Find where the given text appears and provide that cell's center as (x, y) coordinate. 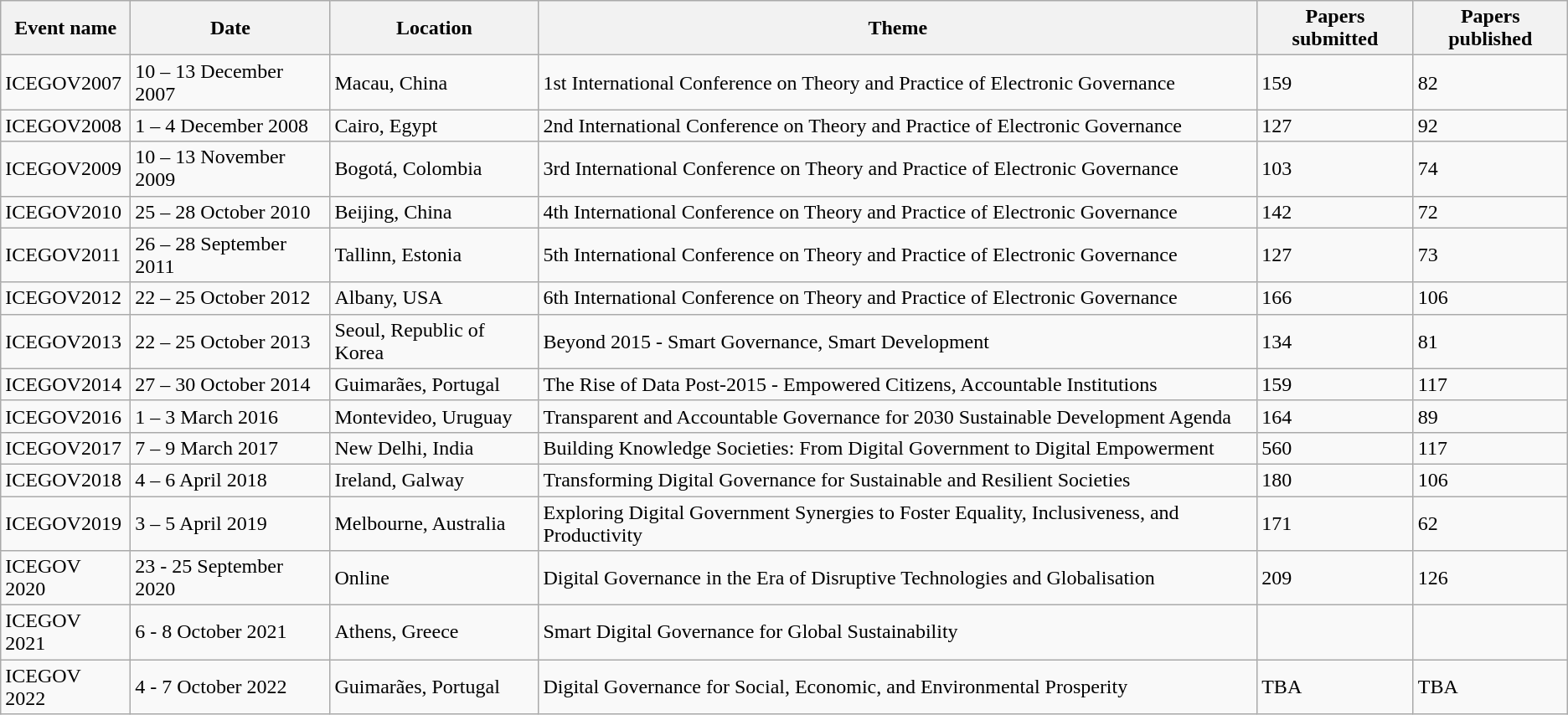
26 – 28 September 2011 (230, 255)
Beyond 2015 - Smart Governance, Smart Development (898, 342)
Building Knowledge Societies: From Digital Government to Digital Empowerment (898, 448)
Papers published (1490, 28)
25 – 28 October 2010 (230, 212)
Cairo, Egypt (434, 126)
Melbourne, Australia (434, 522)
560 (1335, 448)
1 – 4 December 2008 (230, 126)
ICEGOV2009 (65, 169)
The Rise of Data Post-2015 - Empowered Citizens, Accountable Institutions (898, 384)
74 (1490, 169)
62 (1490, 522)
4 – 6 April 2018 (230, 480)
Transparent and Accountable Governance for 2030 Sustainable Development Agenda (898, 416)
Date (230, 28)
Digital Governance in the Era of Disruptive Technologies and Globalisation (898, 578)
Montevideo, Uruguay (434, 416)
6th International Conference on Theory and Practice of Electronic Governance (898, 298)
164 (1335, 416)
Online (434, 578)
Seoul, Republic of Korea (434, 342)
1 – 3 March 2016 (230, 416)
ICEGOV 2022 (65, 687)
ICEGOV2016 (65, 416)
82 (1490, 82)
1st International Conference on Theory and Practice of Electronic Governance (898, 82)
Athens, Greece (434, 633)
10 – 13 December 2007 (230, 82)
3rd International Conference on Theory and Practice of Electronic Governance (898, 169)
ICEGOV2012 (65, 298)
Theme (898, 28)
New Delhi, India (434, 448)
ICEGOV2010 (65, 212)
92 (1490, 126)
Papers submitted (1335, 28)
27 – 30 October 2014 (230, 384)
2nd International Conference on Theory and Practice of Electronic Governance (898, 126)
Smart Digital Governance for Global Sustainability (898, 633)
ICEGOV2011 (65, 255)
4th International Conference on Theory and Practice of Electronic Governance (898, 212)
6 - 8 October 2021 (230, 633)
ICEGOV2017 (65, 448)
Tallinn, Estonia (434, 255)
ICEGOV2013 (65, 342)
Location (434, 28)
142 (1335, 212)
Exploring Digital Government Synergies to Foster Equality, Inclusiveness, and Productivity (898, 522)
Event name (65, 28)
22 – 25 October 2012 (230, 298)
ICEGOV2019 (65, 522)
72 (1490, 212)
ICEGOV2018 (65, 480)
103 (1335, 169)
10 – 13 November 2009 (230, 169)
73 (1490, 255)
Digital Governance for Social, Economic, and Environmental Prosperity (898, 687)
ICEGOV2014 (65, 384)
Bogotá, Colombia (434, 169)
ICEGOV 2021 (65, 633)
166 (1335, 298)
126 (1490, 578)
ICEGOV 2020 (65, 578)
81 (1490, 342)
180 (1335, 480)
ICEGOV2007 (65, 82)
Albany, USA (434, 298)
Ireland, Galway (434, 480)
4 - 7 October 2022 (230, 687)
171 (1335, 522)
Macau, China (434, 82)
134 (1335, 342)
23 - 25 September 2020 (230, 578)
7 – 9 March 2017 (230, 448)
89 (1490, 416)
ICEGOV2008 (65, 126)
22 – 25 October 2013 (230, 342)
3 – 5 April 2019 (230, 522)
209 (1335, 578)
5th International Conference on Theory and Practice of Electronic Governance (898, 255)
Transforming Digital Governance for Sustainable and Resilient Societies (898, 480)
Beijing, China (434, 212)
